Return the (x, y) coordinate for the center point of the cell that contains the specified text.  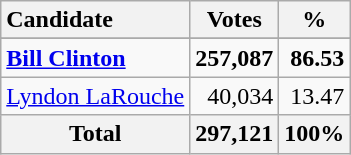
Total (96, 134)
86.53 (314, 58)
297,121 (234, 134)
13.47 (314, 96)
40,034 (234, 96)
100% (314, 134)
Lyndon LaRouche (96, 96)
Votes (234, 20)
Candidate (96, 20)
Bill Clinton (96, 58)
257,087 (234, 58)
% (314, 20)
